Provide the (X, Y) coordinate of the cell's center where the given text is located.  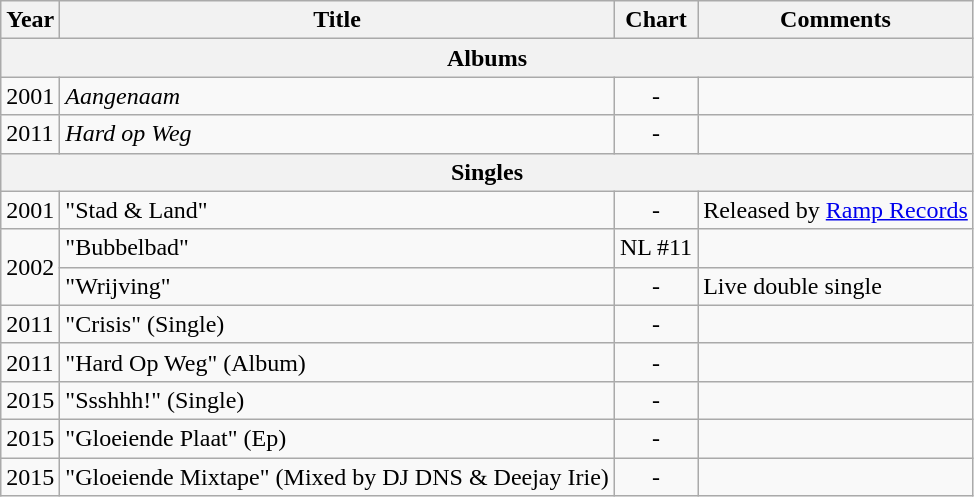
Chart (656, 20)
Year (30, 20)
2002 (30, 267)
Title (338, 20)
"Hard Op Weg" (Album) (338, 362)
"Crisis" (Single) (338, 324)
Albums (488, 58)
Comments (836, 20)
"Stad & Land" (338, 210)
"Gloeiende Mixtape" (Mixed by DJ DNS & Deejay Irie) (338, 477)
Aangenaam (338, 96)
"Ssshhh!" (Single) (338, 400)
Released by Ramp Records (836, 210)
Singles (488, 172)
Hard op Weg (338, 134)
Live double single (836, 286)
"Gloeiende Plaat" (Ep) (338, 438)
NL #11 (656, 248)
"Bubbelbad" (338, 248)
"Wrijving" (338, 286)
